Locate the cell with the specified text and output its (x, y) center coordinate. 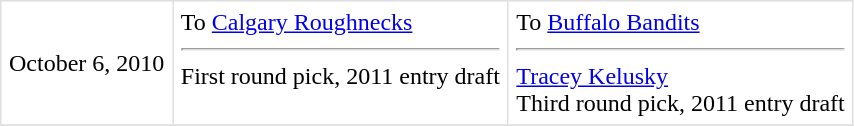
To Buffalo BanditsTracey KeluskyThird round pick, 2011 entry draft (680, 63)
October 6, 2010 (87, 63)
To Calgary RoughnecksFirst round pick, 2011 entry draft (341, 63)
